Return the [x, y] coordinate for the center point of the cell that contains the specified text.  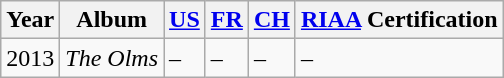
The Olms [112, 58]
Year [30, 20]
FR [226, 20]
Album [112, 20]
2013 [30, 58]
US [185, 20]
RIAA Certification [399, 20]
CH [272, 20]
